Search for the cell housing the specified text and yield its [X, Y] center coordinate. 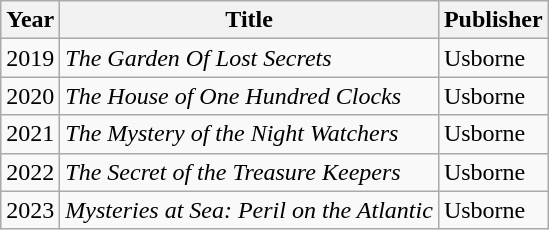
The Garden Of Lost Secrets [250, 58]
2021 [30, 134]
The House of One Hundred Clocks [250, 96]
Title [250, 20]
The Secret of the Treasure Keepers [250, 172]
2020 [30, 96]
The Mystery of the Night Watchers [250, 134]
2019 [30, 58]
2022 [30, 172]
Mysteries at Sea: Peril on the Atlantic [250, 210]
Year [30, 20]
Publisher [493, 20]
2023 [30, 210]
